From the cell containing the given text, extract its center point as (x, y) coordinate. 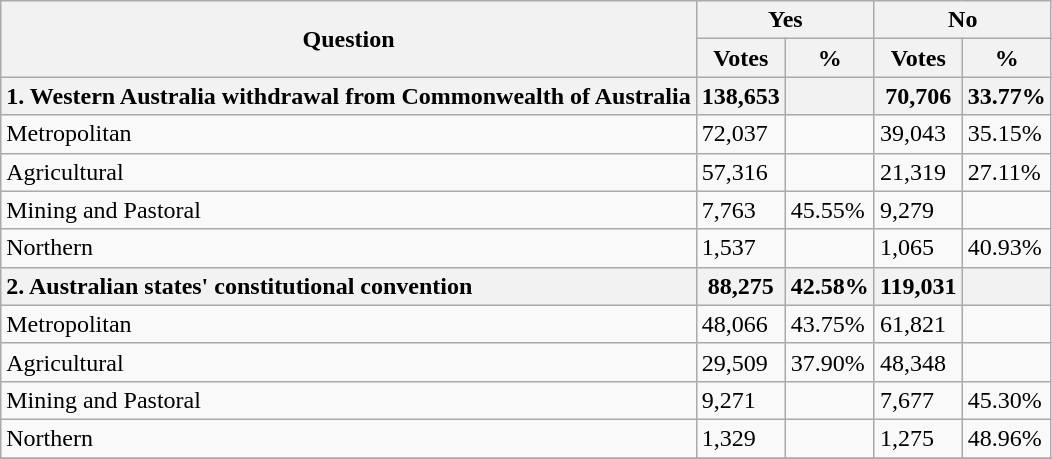
57,316 (740, 172)
39,043 (918, 134)
No (962, 20)
45.30% (1006, 400)
9,279 (918, 210)
61,821 (918, 324)
43.75% (830, 324)
1,065 (918, 248)
88,275 (740, 286)
35.15% (1006, 134)
138,653 (740, 96)
9,271 (740, 400)
45.55% (830, 210)
Yes (785, 20)
48,066 (740, 324)
40.93% (1006, 248)
1,275 (918, 438)
1,329 (740, 438)
21,319 (918, 172)
33.77% (1006, 96)
Question (348, 39)
37.90% (830, 362)
29,509 (740, 362)
2. Australian states' constitutional convention (348, 286)
42.58% (830, 286)
27.11% (1006, 172)
72,037 (740, 134)
48.96% (1006, 438)
1,537 (740, 248)
1. Western Australia withdrawal from Commonwealth of Australia (348, 96)
48,348 (918, 362)
7,677 (918, 400)
7,763 (740, 210)
70,706 (918, 96)
119,031 (918, 286)
